Return [X, Y] of the center of cell containing provided text 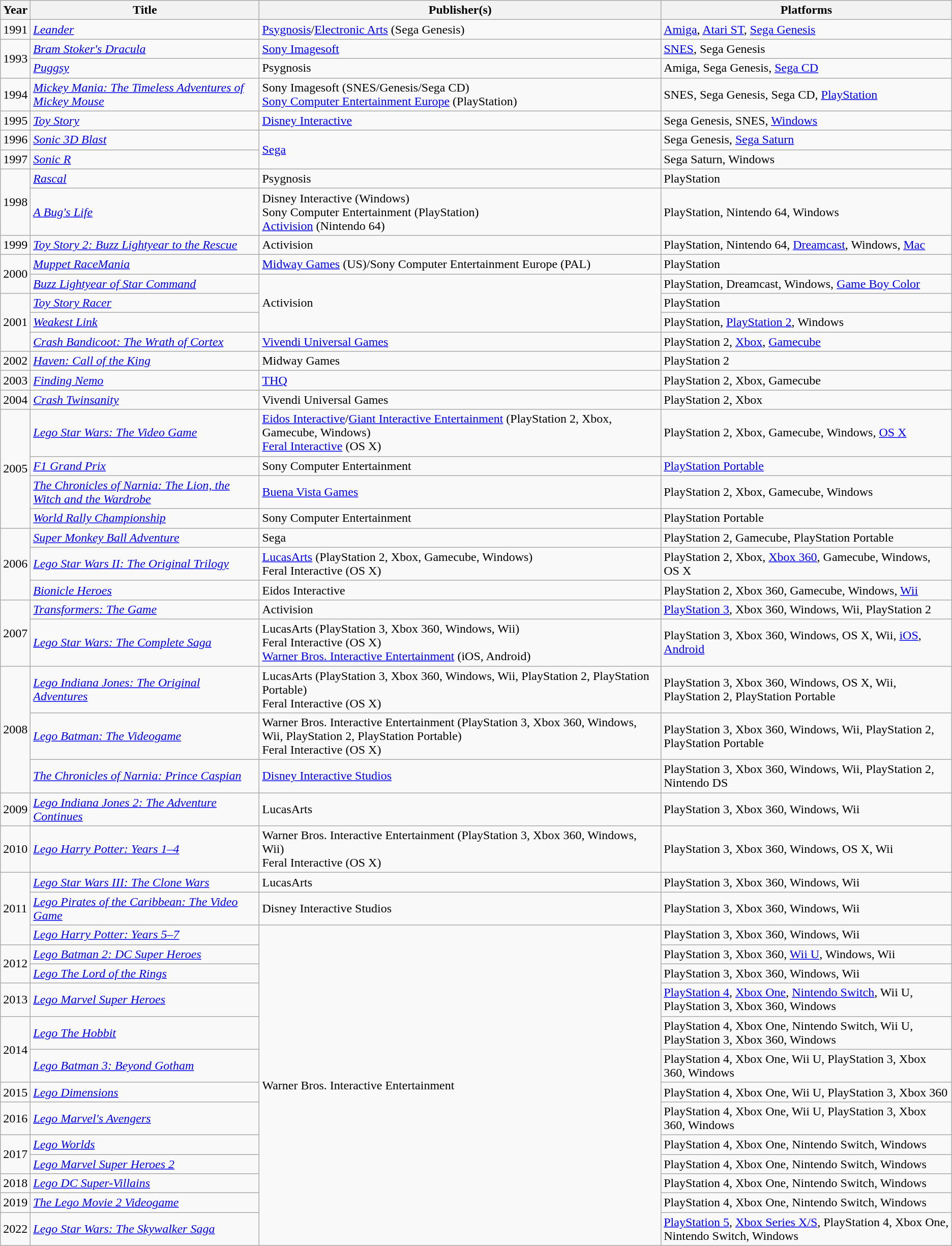
Bram Stoker's Dracula [145, 49]
1993 [15, 58]
Haven: Call of the King [145, 361]
2015 [15, 1092]
Muppet RaceMania [145, 264]
Lego Star Wars: The Skywalker Saga [145, 1229]
1998 [15, 202]
2002 [15, 361]
PlayStation 2, Xbox [807, 400]
2016 [15, 1118]
PlayStation 3, Xbox 360, Windows, OS X, Wii, iOS, Android [807, 642]
Lego Batman 2: DC Super Heroes [145, 954]
Buzz Lightyear of Star Command [145, 283]
2011 [15, 908]
SNES, Sega Genesis, Sega CD, PlayStation [807, 95]
Eidos Interactive/Giant Interactive Entertainment (PlayStation 2, Xbox, Gamecube, Windows)Feral Interactive (OS X) [460, 433]
Lego Indiana Jones 2: The Adventure Continues [145, 810]
Sonic R [145, 159]
2008 [15, 729]
Warner Bros. Interactive Entertainment [460, 1085]
SNES, Sega Genesis [807, 49]
PlayStation 2, Xbox 360, Gamecube, Windows, Wii [807, 590]
Lego Star Wars: The Complete Saga [145, 642]
2003 [15, 380]
PlayStation 2, Gamecube, PlayStation Portable [807, 538]
1999 [15, 245]
PlayStation 4, Xbox One, Wii U, PlayStation 3, Xbox 360 [807, 1092]
Crash Twinsanity [145, 400]
LucasArts (PlayStation 3, Xbox 360, Windows, Wii, PlayStation 2, PlayStation Portable)Feral Interactive (OS X) [460, 690]
Lego Batman 3: Beyond Gotham [145, 1066]
Leander [145, 29]
PlayStation 3, Xbox 360, Wii U, Windows, Wii [807, 954]
Lego Marvel Super Heroes 2 [145, 1164]
Year [15, 10]
PlayStation, PlayStation 2, Windows [807, 322]
1995 [15, 121]
Buena Vista Games [460, 492]
1994 [15, 95]
PlayStation 2, Xbox, Gamecube, Windows, OS X [807, 433]
Sony Imagesoft [460, 49]
F1 Grand Prix [145, 466]
Super Monkey Ball Adventure [145, 538]
Lego Star Wars III: The Clone Wars [145, 882]
2005 [15, 469]
LucasArts (PlayStation 2, Xbox, Gamecube, Windows)Feral Interactive (OS X) [460, 563]
2018 [15, 1183]
PlayStation 3, Xbox 360, Windows, OS X, Wii, PlayStation 2, PlayStation Portable [807, 690]
2017 [15, 1154]
Lego Dimensions [145, 1092]
Lego Marvel's Avengers [145, 1118]
Transformers: The Game [145, 609]
Sony Imagesoft (SNES/Genesis/Sega CD)Sony Computer Entertainment Europe (PlayStation) [460, 95]
2001 [15, 322]
2010 [15, 849]
2007 [15, 633]
Rascal [145, 179]
1991 [15, 29]
2012 [15, 964]
Lego Harry Potter: Years 1–4 [145, 849]
Bionicle Heroes [145, 590]
PlayStation 3, Xbox 360, Windows, Wii, PlayStation 2, Nintendo DS [807, 776]
Lego The Lord of the Rings [145, 973]
1996 [15, 140]
Sega Genesis, Sega Saturn [807, 140]
Crash Bandicoot: The Wrath of Cortex [145, 342]
The Chronicles of Narnia: The Lion, the Witch and the Wardrobe [145, 492]
PlayStation 5, Xbox Series X/S, PlayStation 4, Xbox One, Nintendo Switch, Windows [807, 1229]
Toy Story Racer [145, 303]
THQ [460, 380]
Weakest Link [145, 322]
2013 [15, 1000]
PlayStation 2 [807, 361]
Midway Games [460, 361]
PlayStation 2, Xbox, Xbox 360, Gamecube, Windows, OS X [807, 563]
Sega Saturn, Windows [807, 159]
2006 [15, 563]
A Bug's Life [145, 212]
Disney Interactive (Windows)Sony Computer Entertainment (PlayStation)Activision (Nintendo 64) [460, 212]
The Chronicles of Narnia: Prince Caspian [145, 776]
The Lego Movie 2 Videogame [145, 1203]
Lego Marvel Super Heroes [145, 1000]
World Rally Championship [145, 518]
2022 [15, 1229]
Sonic 3D Blast [145, 140]
Warner Bros. Interactive Entertainment (PlayStation 3, Xbox 360, Windows, Wii, PlayStation 2, PlayStation Portable)Feral Interactive (OS X) [460, 736]
Lego Indiana Jones: The Original Adventures [145, 690]
2019 [15, 1203]
Mickey Mania: The Timeless Adventures of Mickey Mouse [145, 95]
Warner Bros. Interactive Entertainment (PlayStation 3, Xbox 360, Windows, Wii)Feral Interactive (OS X) [460, 849]
1997 [15, 159]
PlayStation, Nintendo 64, Dreamcast, Windows, Mac [807, 245]
Lego Worlds [145, 1144]
PlayStation 3, Xbox 360, Windows, OS X, Wii [807, 849]
Sega Genesis, SNES, Windows [807, 121]
2009 [15, 810]
Platforms [807, 10]
Amiga, Atari ST, Sega Genesis [807, 29]
2000 [15, 274]
LucasArts (PlayStation 3, Xbox 360, Windows, Wii)Feral Interactive (OS X)Warner Bros. Interactive Entertainment (iOS, Android) [460, 642]
2004 [15, 400]
Lego Harry Potter: Years 5–7 [145, 935]
Lego Pirates of the Caribbean: The Video Game [145, 908]
Finding Nemo [145, 380]
PlayStation, Dreamcast, Windows, Game Boy Color [807, 283]
PlayStation 3, Xbox 360, Windows, Wii, PlayStation 2 [807, 609]
Toy Story 2: Buzz Lightyear to the Rescue [145, 245]
Toy Story [145, 121]
Disney Interactive [460, 121]
PlayStation 2, Xbox, Gamecube, Windows [807, 492]
Lego Batman: The Videogame [145, 736]
2014 [15, 1049]
PlayStation, Nintendo 64, Windows [807, 212]
Publisher(s) [460, 10]
PlayStation 3, Xbox 360, Windows, Wii, PlayStation 2, PlayStation Portable [807, 736]
Lego Star Wars: The Video Game [145, 433]
Lego DC Super-Villains [145, 1183]
Eidos Interactive [460, 590]
Lego Star Wars II: The Original Trilogy [145, 563]
Midway Games (US)/Sony Computer Entertainment Europe (PAL) [460, 264]
Psygnosis/Electronic Arts (Sega Genesis) [460, 29]
Lego The Hobbit [145, 1032]
Title [145, 10]
Puggsy [145, 68]
Amiga, Sega Genesis, Sega CD [807, 68]
